Extract the (X, Y) coordinate from the center of the cell holding the provided text.  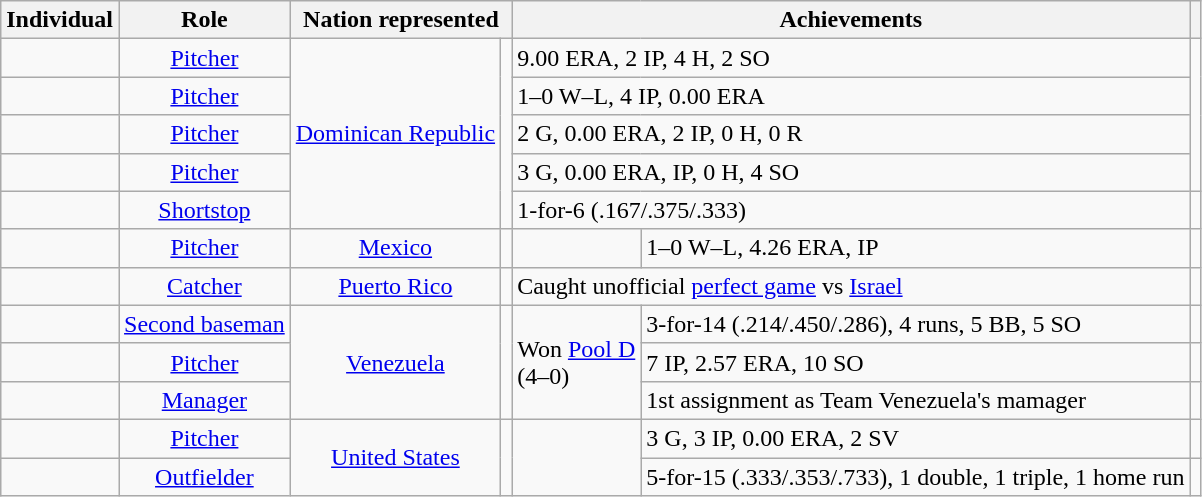
3-for-14 (.214/.450/.286), 4 runs, 5 BB, 5 SO (916, 324)
1–0 W–L, 4.26 ERA, IP (916, 248)
Individual (60, 20)
Caught unofficial perfect game vs Israel (851, 286)
Dominican Republic (395, 134)
Shortstop (205, 210)
Mexico (395, 248)
1-for-6 (.167/.375/.333) (851, 210)
3 G, 0.00 ERA, IP, 0 H, 4 SO (851, 172)
5-for-15 (.333/.353/.733), 1 double, 1 triple, 1 home run (916, 477)
Won Pool D (4–0) (576, 362)
Manager (205, 400)
Catcher (205, 286)
Nation represented (400, 20)
3 G, 3 IP, 0.00 ERA, 2 SV (916, 438)
Role (205, 20)
7 IP, 2.57 ERA, 10 SO (916, 362)
Puerto Rico (395, 286)
Venezuela (395, 362)
United States (395, 457)
1st assignment as Team Venezuela's mamager (916, 400)
Outfielder (205, 477)
9.00 ERA, 2 IP, 4 H, 2 SO (851, 58)
Achievements (851, 20)
Second baseman (205, 324)
2 G, 0.00 ERA, 2 IP, 0 H, 0 R (851, 134)
1–0 W–L, 4 IP, 0.00 ERA (851, 96)
